For the text-containing cell, return its midpoint in [X, Y] coordinate format. 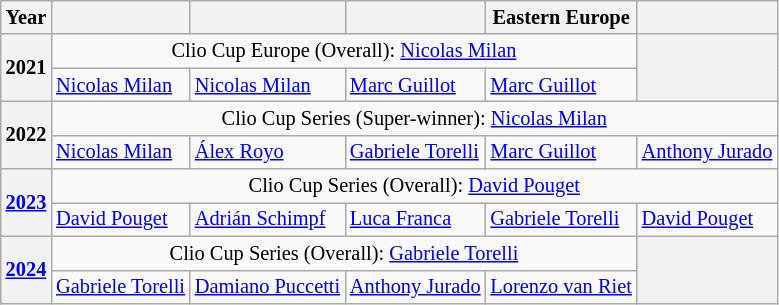
Eastern Europe [562, 17]
2022 [26, 134]
Lorenzo van Riet [562, 287]
Clio Cup Series (Super-winner): Nicolas Milan [414, 118]
Luca Franca [415, 219]
Clio Cup Series (Overall): David Pouget [414, 186]
2021 [26, 68]
2023 [26, 202]
Clio Cup Series (Overall): Gabriele Torelli [344, 253]
Adrián Schimpf [268, 219]
Year [26, 17]
Álex Royo [268, 152]
Clio Cup Europe (Overall): Nicolas Milan [344, 51]
Damiano Puccetti [268, 287]
2024 [26, 270]
